Pinpoint the cell where the given text exists, returning its (X, Y) midpoint coordinate. 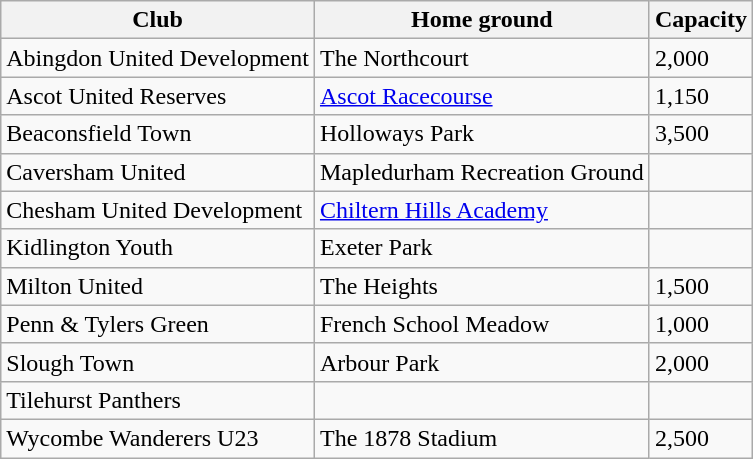
1,500 (700, 286)
Kidlington Youth (158, 248)
2,500 (700, 438)
The Northcourt (482, 58)
Penn & Tylers Green (158, 324)
Slough Town (158, 362)
Chiltern Hills Academy (482, 210)
The Heights (482, 286)
Abingdon United Development (158, 58)
Exeter Park (482, 248)
The 1878 Stadium (482, 438)
Ascot United Reserves (158, 96)
Arbour Park (482, 362)
Mapledurham Recreation Ground (482, 172)
3,500 (700, 134)
Beaconsfield Town (158, 134)
Wycombe Wanderers U23 (158, 438)
Chesham United Development (158, 210)
1,150 (700, 96)
Ascot Racecourse (482, 96)
Milton United (158, 286)
Capacity (700, 20)
French School Meadow (482, 324)
Holloways Park (482, 134)
Tilehurst Panthers (158, 400)
Club (158, 20)
1,000 (700, 324)
Home ground (482, 20)
Caversham United (158, 172)
